Search for the cell housing the specified text and yield its [X, Y] center coordinate. 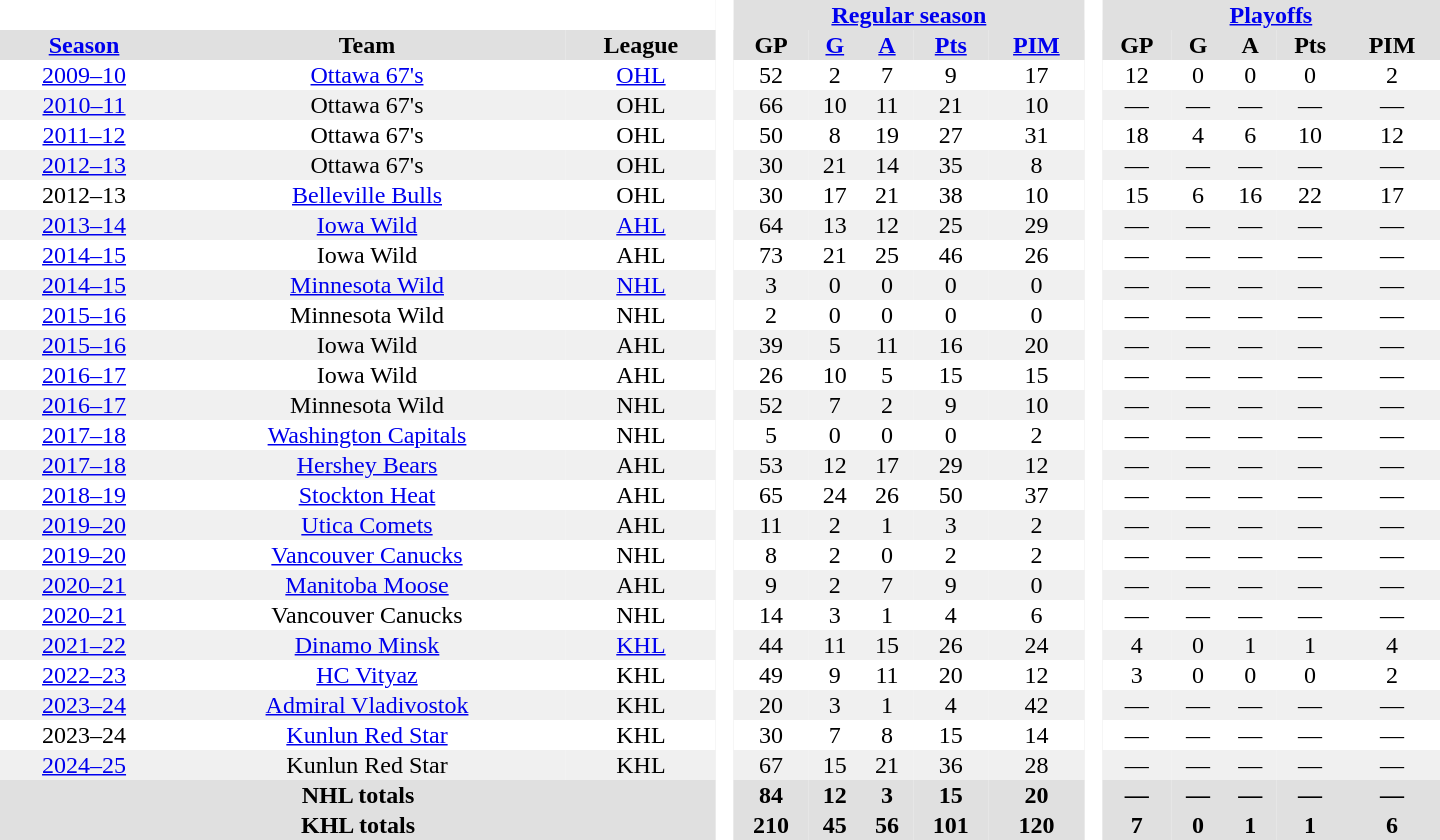
13 [835, 225]
67 [770, 765]
Stockton Heat [367, 495]
38 [950, 195]
120 [1036, 825]
42 [1036, 705]
37 [1036, 495]
HC Vityaz [367, 675]
19 [887, 135]
28 [1036, 765]
Admiral Vladivostok [367, 705]
73 [770, 255]
KHL totals [358, 825]
46 [950, 255]
84 [770, 795]
2011–12 [84, 135]
Team [367, 45]
Playoffs [1271, 15]
210 [770, 825]
35 [950, 165]
Season [84, 45]
2018–19 [84, 495]
56 [887, 825]
31 [1036, 135]
39 [770, 345]
Dinamo Minsk [367, 645]
36 [950, 765]
2022–23 [84, 675]
27 [950, 135]
53 [770, 465]
65 [770, 495]
66 [770, 105]
2013–14 [84, 225]
2024–25 [84, 765]
Washington Capitals [367, 435]
Hershey Bears [367, 465]
44 [770, 645]
Manitoba Moose [367, 585]
Regular season [908, 15]
64 [770, 225]
League [641, 45]
Utica Comets [367, 525]
2021–22 [84, 645]
NHL totals [358, 795]
49 [770, 675]
2010–11 [84, 105]
101 [950, 825]
2009–10 [84, 75]
Belleville Bulls [367, 195]
22 [1310, 195]
18 [1137, 135]
45 [835, 825]
